Search for the cell housing the specified text and yield its (X, Y) center coordinate. 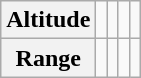
Altitude (48, 20)
Range (48, 58)
